Extract the [X, Y] coordinate from the center of the cell holding the provided text.  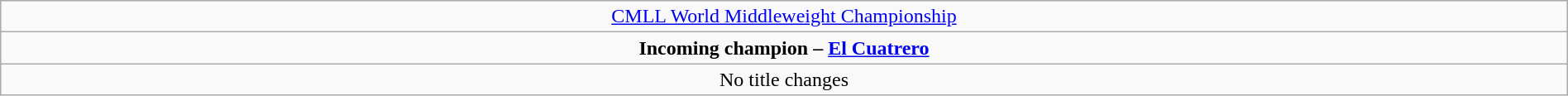
Incoming champion – El Cuatrero [784, 48]
No title changes [784, 79]
CMLL World Middleweight Championship [784, 17]
